Search for the cell housing the specified text and yield its (x, y) center coordinate. 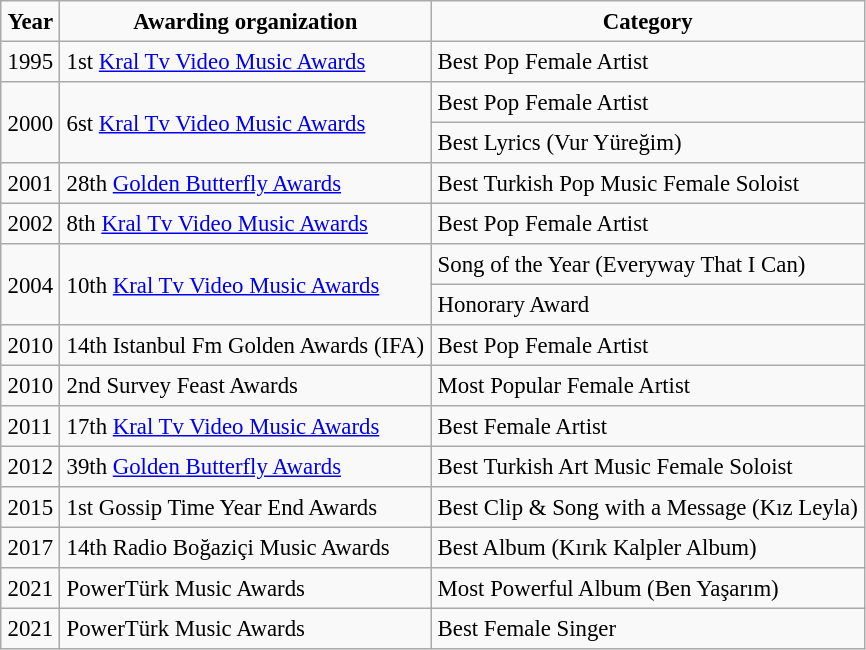
Awarding organization (246, 21)
Best Turkish Pop Music Female Soloist (648, 183)
14th Istanbul Fm Golden Awards (IFA) (246, 345)
2002 (30, 223)
8th Kral Tv Video Music Awards (246, 223)
17th Kral Tv Video Music Awards (246, 426)
39th Golden Butterfly Awards (246, 466)
Year (30, 21)
2017 (30, 547)
Best Lyrics (Vur Yüreğim) (648, 142)
1st Kral Tv Video Music Awards (246, 61)
1995 (30, 61)
2000 (30, 122)
10th Kral Tv Video Music Awards (246, 284)
Honorary Award (648, 304)
Best Turkish Art Music Female Soloist (648, 466)
2004 (30, 284)
Best Female Artist (648, 426)
Most Popular Female Artist (648, 385)
2012 (30, 466)
2015 (30, 507)
14th Radio Boğaziçi Music Awards (246, 547)
Song of the Year (Everyway That I Can) (648, 264)
Category (648, 21)
Best Album (Kırık Kalpler Album) (648, 547)
6st Kral Tv Video Music Awards (246, 122)
28th Golden Butterfly Awards (246, 183)
2011 (30, 426)
Most Powerful Album (Ben Yaşarım) (648, 588)
1st Gossip Time Year End Awards (246, 507)
Best Female Singer (648, 628)
2001 (30, 183)
2nd Survey Feast Awards (246, 385)
Best Clip & Song with a Message (Kız Leyla) (648, 507)
